Provide the (X, Y) coordinate of the cell's center where the given text is located.  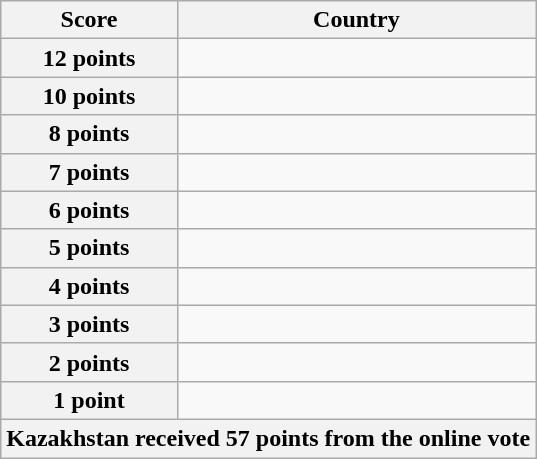
3 points (89, 324)
10 points (89, 96)
6 points (89, 210)
8 points (89, 134)
4 points (89, 286)
5 points (89, 248)
1 point (89, 400)
12 points (89, 58)
Kazakhstan received 57 points from the online vote (268, 438)
7 points (89, 172)
2 points (89, 362)
Score (89, 20)
Country (356, 20)
